For the text-containing cell, return its midpoint in [X, Y] coordinate format. 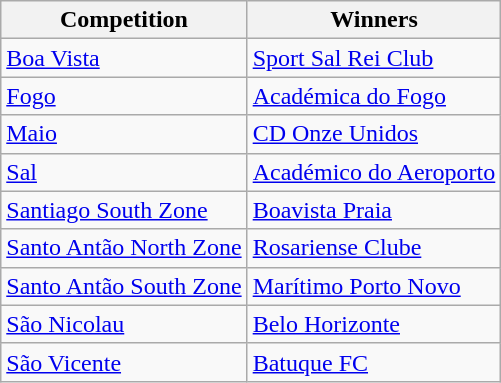
Boavista Praia [374, 210]
Santiago South Zone [124, 210]
Maio [124, 134]
Winners [374, 20]
Académica do Fogo [374, 96]
Fogo [124, 96]
Rosariense Clube [374, 248]
Sport Sal Rei Club [374, 58]
Santo Antão North Zone [124, 248]
Santo Antão South Zone [124, 286]
São Nicolau [124, 324]
Marítimo Porto Novo [374, 286]
Boa Vista [124, 58]
Académico do Aeroporto [374, 172]
Batuque FC [374, 362]
São Vicente [124, 362]
Sal [124, 172]
CD Onze Unidos [374, 134]
Belo Horizonte [374, 324]
Competition [124, 20]
